Capture the cell that displays the provided text and extract its [X, Y] central coordinate. 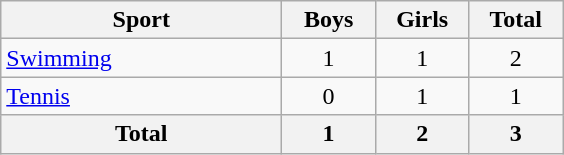
Tennis [142, 96]
3 [516, 134]
Sport [142, 20]
Girls [422, 20]
0 [329, 96]
Swimming [142, 58]
Boys [329, 20]
